Scan for the cell matching the given text and deliver its (X, Y) coordinate at center. 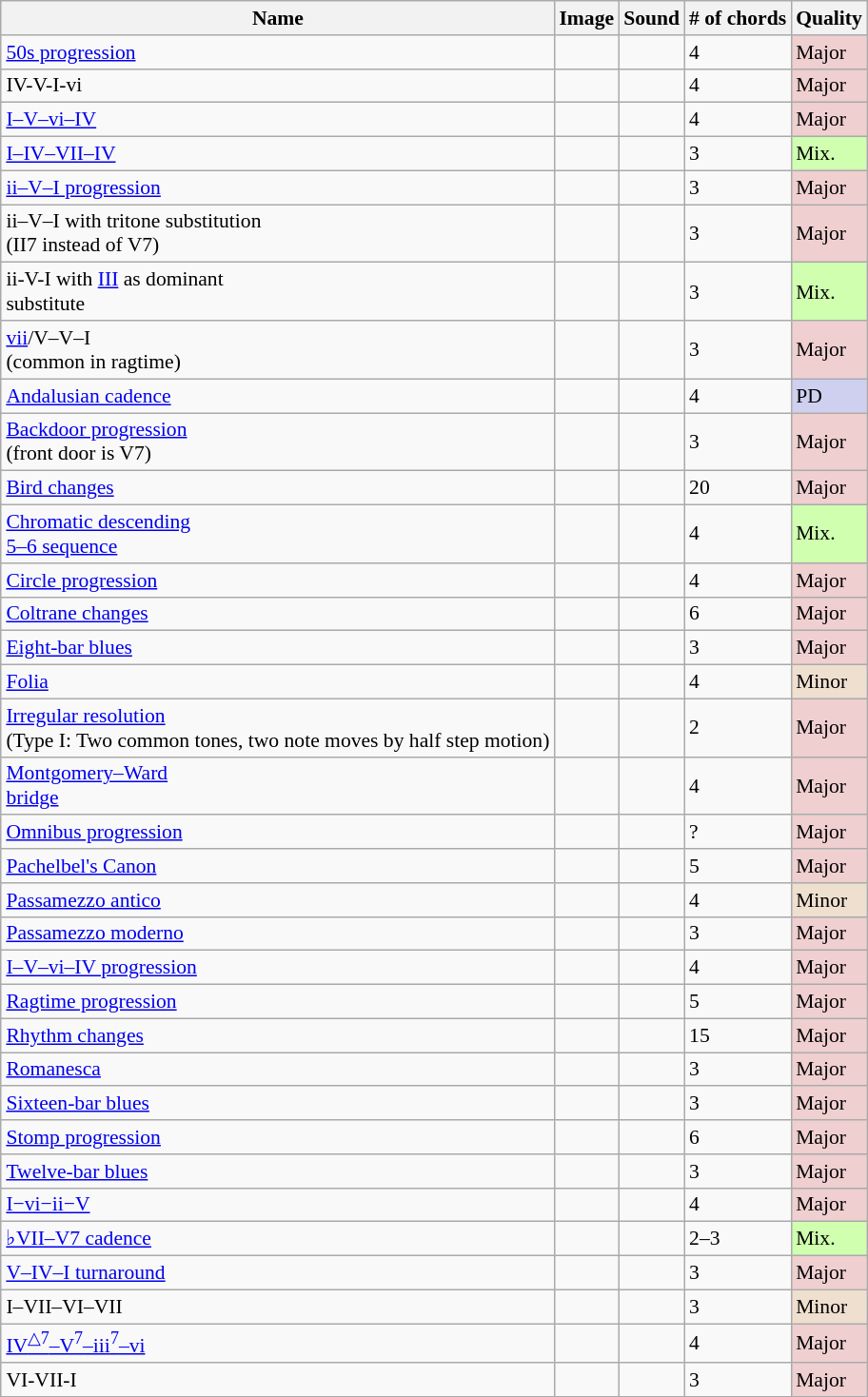
Bird changes (278, 488)
Montgomery–Ward bridge (278, 786)
Folia (278, 681)
VI-VII-I (278, 1380)
Eight-bar blues (278, 648)
Image (586, 18)
Pachelbel's Canon (278, 866)
Sixteen-bar blues (278, 1103)
I–VII–VI–VII (278, 1307)
IV△7–V7–iii7–vi (278, 1342)
Passamezzo moderno (278, 934)
Name (278, 18)
ii-V-I with III as dominant substitute (278, 291)
Backdoor progression (front door is V7) (278, 442)
Irregular resolution(Type I: Two common tones, two note moves by half step motion) (278, 727)
I–IV–VII–IV (278, 153)
Chromatic descending 5–6 sequence (278, 533)
Romanesca (278, 1070)
Andalusian cadence (278, 396)
V–IV–I turnaround (278, 1272)
Circle progression (278, 580)
? (738, 832)
I–V–vi–IV progression (278, 968)
Twelve-bar blues (278, 1171)
Sound (651, 18)
Coltrane changes (278, 614)
Ragtime progression (278, 1001)
2–3 (738, 1239)
IV-V-I-vi (278, 86)
50s progression (278, 51)
Quality (829, 18)
20 (738, 488)
Omnibus progression (278, 832)
# of chords (738, 18)
♭VII–V7 cadence (278, 1239)
15 (738, 1035)
ii–V–I with tritone substitution (II7 instead of V7) (278, 232)
ii–V–I progression (278, 187)
I–V–vi–IV (278, 120)
I−vi−ii−V (278, 1205)
Passamezzo antico (278, 899)
Rhythm changes (278, 1035)
Stomp progression (278, 1137)
2 (738, 727)
vii/V–V–I(common in ragtime) (278, 350)
PD (829, 396)
